For the text-containing cell, return its midpoint in [X, Y] coordinate format. 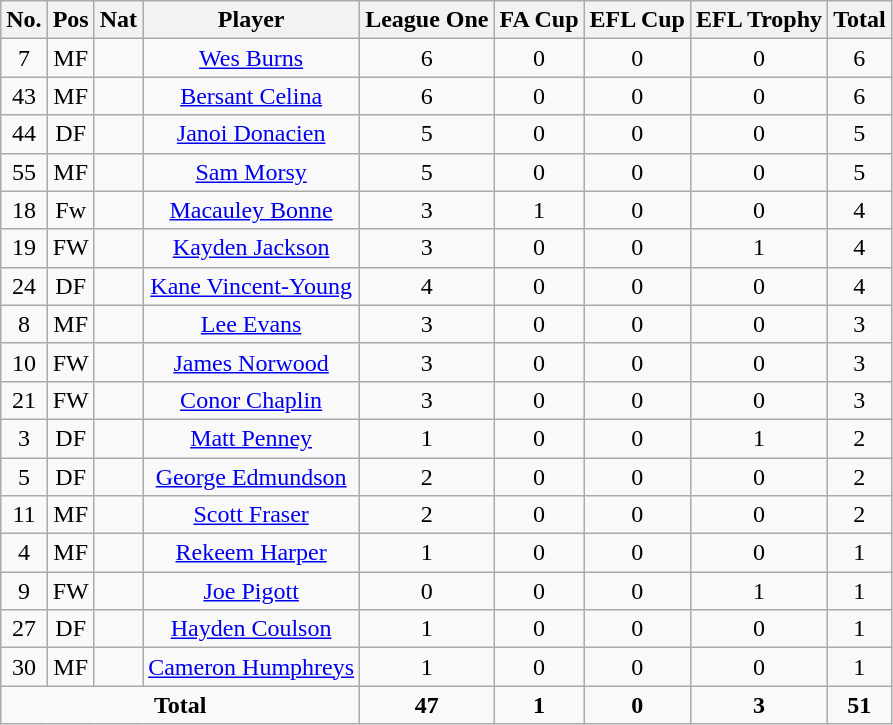
7 [24, 58]
No. [24, 20]
James Norwood [252, 362]
Cameron Humphreys [252, 667]
51 [860, 705]
8 [24, 324]
George Edmundson [252, 477]
EFL Trophy [758, 20]
Macauley Bonne [252, 210]
Rekeem Harper [252, 553]
Player [252, 20]
EFL Cup [637, 20]
Conor Chaplin [252, 400]
Fw [70, 210]
Nat [118, 20]
11 [24, 515]
21 [24, 400]
30 [24, 667]
18 [24, 210]
Joe Pigott [252, 591]
FA Cup [539, 20]
Matt Penney [252, 438]
44 [24, 134]
Wes Burns [252, 58]
47 [427, 705]
10 [24, 362]
Kane Vincent-Young [252, 286]
League One [427, 20]
Lee Evans [252, 324]
Janoi Donacien [252, 134]
Kayden Jackson [252, 248]
19 [24, 248]
9 [24, 591]
Bersant Celina [252, 96]
24 [24, 286]
55 [24, 172]
27 [24, 629]
43 [24, 96]
Scott Fraser [252, 515]
Sam Morsy [252, 172]
Hayden Coulson [252, 629]
Pos [70, 20]
